Detect which cell encompasses the target text, then output its (X, Y) center coordinate. 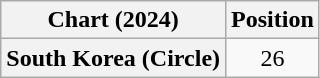
South Korea (Circle) (114, 58)
Position (273, 20)
26 (273, 58)
Chart (2024) (114, 20)
